Return the (x, y) coordinate for the center point of the cell that contains the specified text.  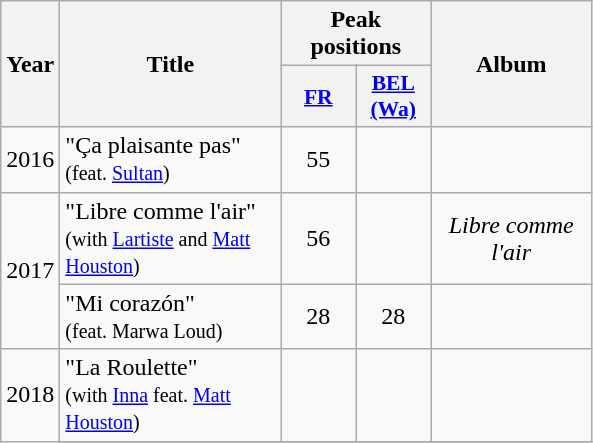
"Mi corazón"(feat. Marwa Loud) (170, 316)
55 (318, 160)
Year (30, 64)
Peak positions (356, 34)
Title (170, 64)
BEL(Wa) (394, 96)
2017 (30, 270)
2018 (30, 395)
Album (512, 64)
"Libre comme l'air"(with Lartiste and Matt Houston) (170, 238)
2016 (30, 160)
Libre comme l'air (512, 238)
56 (318, 238)
FR (318, 96)
"Ça plaisante pas"(feat. Sultan) (170, 160)
"La Roulette"(with Inna feat. Matt Houston) (170, 395)
